Output the (X, Y) coordinate of the center of the cell containing the given text.  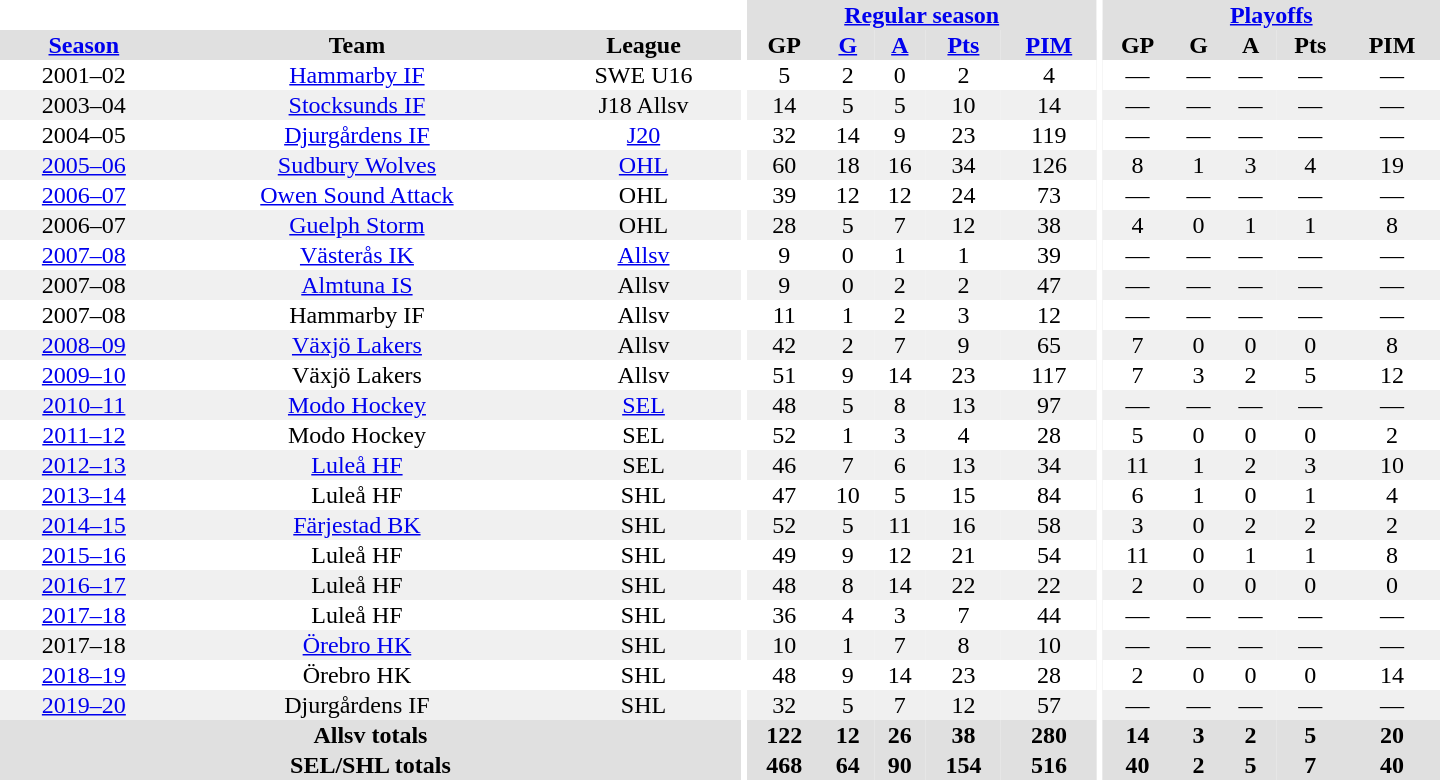
2018–19 (84, 675)
Guelph Storm (357, 225)
44 (1049, 615)
15 (964, 495)
65 (1049, 345)
46 (784, 465)
2008–09 (84, 345)
2003–04 (84, 105)
51 (784, 375)
Regular season (922, 15)
Playoffs (1272, 15)
2012–13 (84, 465)
Owen Sound Attack (357, 195)
2013–14 (84, 495)
119 (1049, 135)
SEL/SHL totals (370, 765)
2015–16 (84, 555)
League (644, 45)
54 (1049, 555)
58 (1049, 525)
Season (84, 45)
J18 Allsv (644, 105)
64 (848, 765)
468 (784, 765)
122 (784, 735)
2005–06 (84, 165)
60 (784, 165)
2004–05 (84, 135)
2009–10 (84, 375)
516 (1049, 765)
154 (964, 765)
73 (1049, 195)
90 (900, 765)
Färjestad BK (357, 525)
84 (1049, 495)
2010–11 (84, 405)
Västerås IK (357, 255)
SWE U16 (644, 75)
21 (964, 555)
126 (1049, 165)
26 (900, 735)
Stocksunds IF (357, 105)
Sudbury Wolves (357, 165)
J20 (644, 135)
2014–15 (84, 525)
Team (357, 45)
Allsv totals (370, 735)
20 (1392, 735)
36 (784, 615)
97 (1049, 405)
2001–02 (84, 75)
24 (964, 195)
117 (1049, 375)
2016–17 (84, 585)
280 (1049, 735)
2011–12 (84, 435)
42 (784, 345)
19 (1392, 165)
18 (848, 165)
Almtuna IS (357, 285)
2019–20 (84, 705)
49 (784, 555)
57 (1049, 705)
